Identify which cell holds the provided text, then report its (x, y) central coordinate. 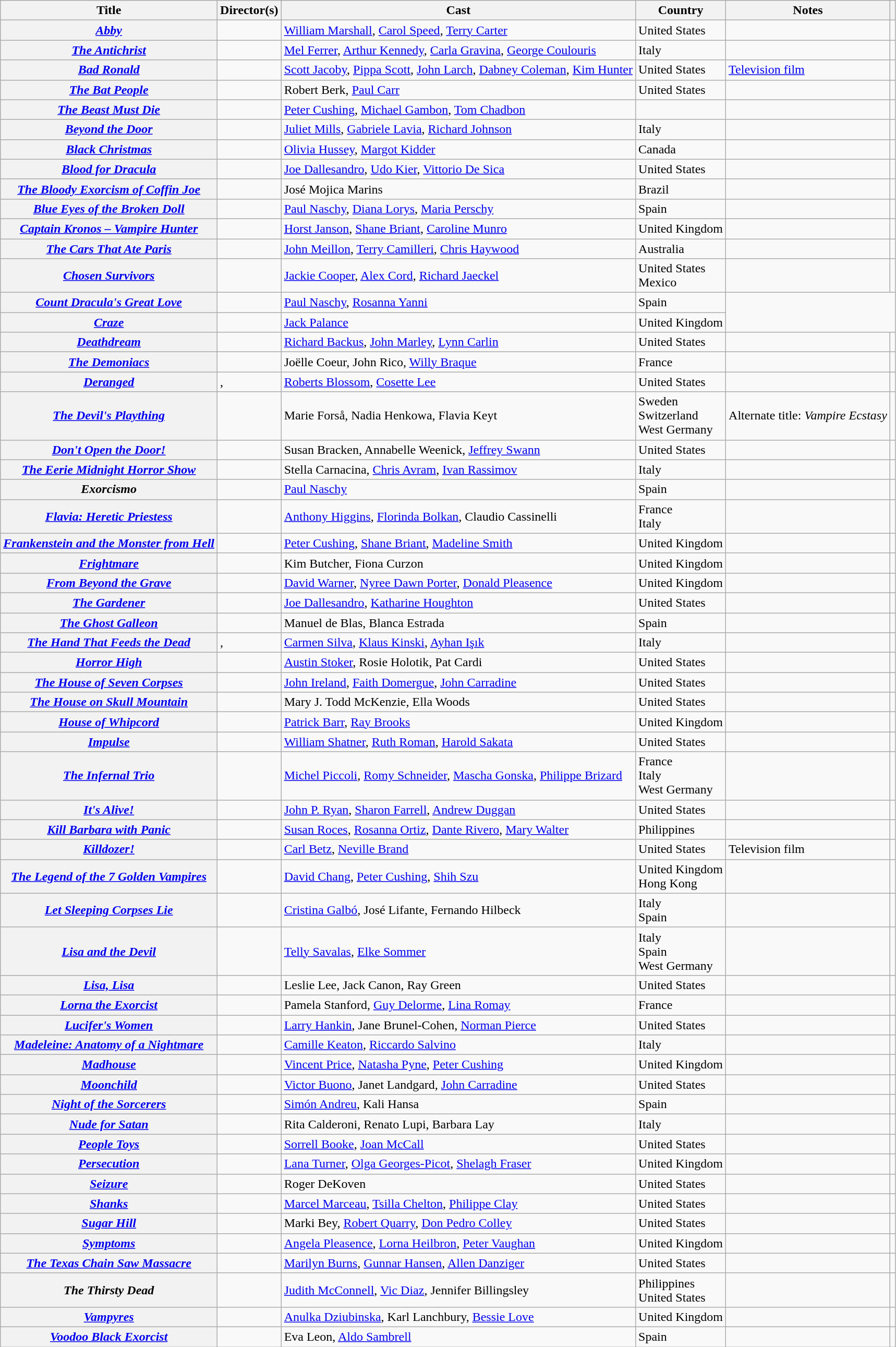
Deathdream (109, 342)
Paul Naschy, Diana Lorys, Maria Perschy (458, 209)
The Thirsty Dead (109, 1290)
Beyond the Door (109, 129)
Seizure (109, 1184)
The Devil's Plaything (109, 416)
Don't Open the Door! (109, 450)
Jack Palance (458, 322)
United StatesMexico (681, 275)
House of Whipcord (109, 722)
Austin Stoker, Rosie Holotik, Pat Cardi (458, 663)
Brazil (681, 189)
The House on Skull Mountain (109, 702)
Pamela Stanford, Guy Delorme, Lina Romay (458, 1005)
Voodoo Black Exorcist (109, 1337)
Peter Cushing, Michael Gambon, Tom Chadbon (458, 110)
Camille Keaton, Riccardo Salvino (458, 1045)
William Marshall, Carol Speed, Terry Carter (458, 30)
Moonchild (109, 1085)
PhilippinesUnited States (681, 1290)
Telly Savalas, Elke Sommer (458, 951)
Sugar Hill (109, 1223)
Anulka Dziubinska, Karl Lanchbury, Bessie Love (458, 1317)
Robert Berk, Paul Carr (458, 90)
Director(s) (249, 10)
Sorrell Booke, Joan McCall (458, 1144)
The Texas Chain Saw Massacre (109, 1263)
Captain Kronos – Vampire Hunter (109, 228)
The Eerie Midnight Horror Show (109, 470)
Susan Bracken, Annabelle Weenick, Jeffrey Swann (458, 450)
Black Christmas (109, 149)
Philippines (681, 829)
Rita Calderoni, Renato Lupi, Barbara Lay (458, 1124)
Marilyn Burns, Gunnar Hansen, Allen Danziger (458, 1263)
Leslie Lee, Jack Canon, Ray Green (458, 985)
Horror High (109, 663)
Horst Janson, Shane Briant, Caroline Munro (458, 228)
The Legend of the 7 Golden Vampires (109, 876)
Lorna the Exorcist (109, 1005)
Michel Piccoli, Romy Schneider, Mascha Gonska, Philippe Brizard (458, 776)
Canada (681, 149)
José Mojica Marins (458, 189)
Scott Jacoby, Pippa Scott, John Larch, Dabney Coleman, Kim Hunter (458, 70)
Count Dracula's Great Love (109, 303)
Victor Buono, Janet Landgard, John Carradine (458, 1085)
Simón Andreu, Kali Hansa (458, 1104)
David Warner, Nyree Dawn Porter, Donald Pleasence (458, 583)
Paul Naschy, Rosanna Yanni (458, 303)
Joëlle Coeur, John Rico, Willy Braque (458, 362)
Stella Carnacina, Chris Avram, Ivan Rassimov (458, 470)
Kill Barbara with Panic (109, 829)
Richard Backus, John Marley, Lynn Carlin (458, 342)
Angela Pleasence, Lorna Heilbron, Peter Vaughan (458, 1243)
Marcel Marceau, Tsilla Chelton, Philippe Clay (458, 1204)
Judith McConnell, Vic Diaz, Jennifer Billingsley (458, 1290)
Lisa, Lisa (109, 985)
Persecution (109, 1164)
John Meillon, Terry Camilleri, Chris Haywood (458, 249)
Peter Cushing, Shane Briant, Madeline Smith (458, 543)
The Infernal Trio (109, 776)
Cast (458, 10)
Eva Leon, Aldo Sambrell (458, 1337)
Frightmare (109, 563)
Nude for Satan (109, 1124)
Shanks (109, 1204)
ItalySpainWest Germany (681, 951)
Bad Ronald (109, 70)
The Bat People (109, 90)
SwedenSwitzerlandWest Germany (681, 416)
Australia (681, 249)
Kim Butcher, Fiona Curzon (458, 563)
Susan Roces, Rosanna Ortiz, Dante Rivero, Mary Walter (458, 829)
Anthony Higgins, Florinda Bolkan, Claudio Cassinelli (458, 516)
Roberts Blossom, Cosette Lee (458, 382)
United KingdomHong Kong (681, 876)
FranceItalyWest Germany (681, 776)
Craze (109, 322)
Cristina Galbó, José Lifante, Fernando Hilbeck (458, 910)
The Demoniacs (109, 362)
William Shatner, Ruth Roman, Harold Sakata (458, 742)
Joe Dallesandro, Katharine Houghton (458, 603)
Symptoms (109, 1243)
Flavia: Heretic Priestess (109, 516)
The House of Seven Corpses (109, 682)
Mel Ferrer, Arthur Kennedy, Carla Gravina, George Coulouris (458, 50)
ItalySpain (681, 910)
The Ghost Galleon (109, 622)
Juliet Mills, Gabriele Lavia, Richard Johnson (458, 129)
It's Alive! (109, 810)
From Beyond the Grave (109, 583)
Manuel de Blas, Blanca Estrada (458, 622)
Madhouse (109, 1065)
Carl Betz, Neville Brand (458, 849)
Exorcismo (109, 489)
David Chang, Peter Cushing, Shih Szu (458, 876)
Deranged (109, 382)
Vincent Price, Natasha Pyne, Peter Cushing (458, 1065)
John Ireland, Faith Domergue, John Carradine (458, 682)
Lisa and the Devil (109, 951)
Let Sleeping Corpses Lie (109, 910)
The Beast Must Die (109, 110)
Lana Turner, Olga Georges-Picot, Shelagh Fraser (458, 1164)
Chosen Survivors (109, 275)
Frankenstein and the Monster from Hell (109, 543)
Impulse (109, 742)
Patrick Barr, Ray Brooks (458, 722)
Lucifer's Women (109, 1025)
Carmen Silva, Klaus Kinski, Ayhan Işık (458, 643)
Blue Eyes of the Broken Doll (109, 209)
Notes (808, 10)
Blood for Dracula (109, 169)
Marie Forså, Nadia Henkowa, Flavia Keyt (458, 416)
Larry Hankin, Jane Brunel-Cohen, Norman Pierce (458, 1025)
Olivia Hussey, Margot Kidder (458, 149)
Joe Dallesandro, Udo Kier, Vittorio De Sica (458, 169)
Roger DeKoven (458, 1184)
Marki Bey, Robert Quarry, Don Pedro Colley (458, 1223)
The Bloody Exorcism of Coffin Joe (109, 189)
Killdozer! (109, 849)
Night of the Sorcerers (109, 1104)
People Toys (109, 1144)
Paul Naschy (458, 489)
Country (681, 10)
The Hand That Feeds the Dead (109, 643)
John P. Ryan, Sharon Farrell, Andrew Duggan (458, 810)
Title (109, 10)
Alternate title: Vampire Ecstasy (808, 416)
The Antichrist (109, 50)
The Gardener (109, 603)
Abby (109, 30)
The Cars That Ate Paris (109, 249)
Vampyres (109, 1317)
Madeleine: Anatomy of a Nightmare (109, 1045)
FranceItaly (681, 516)
Jackie Cooper, Alex Cord, Richard Jaeckel (458, 275)
Mary J. Todd McKenzie, Ella Woods (458, 702)
